From the cell containing the given text, extract its center point as [X, Y] coordinate. 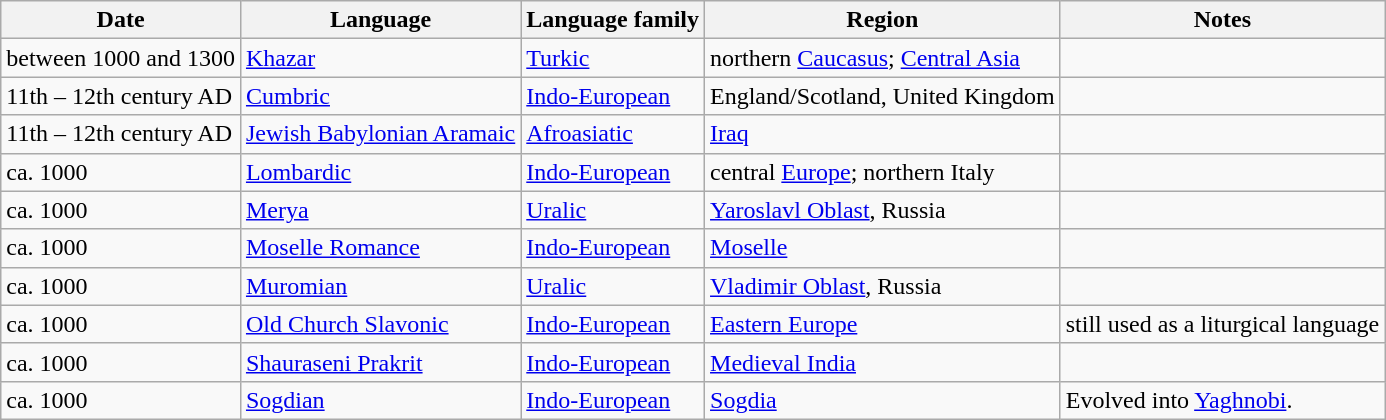
Medieval India [883, 362]
Date [121, 20]
Notes [1222, 20]
Eastern Europe [883, 324]
Evolved into Yaghnobi. [1222, 400]
Khazar [380, 58]
Shauraseni Prakrit [380, 362]
Moselle [883, 248]
Merya [380, 210]
Sogdia [883, 400]
Sogdian [380, 400]
Language family [613, 20]
Iraq [883, 134]
Jewish Babylonian Aramaic [380, 134]
Region [883, 20]
still used as a liturgical language [1222, 324]
Language [380, 20]
Muromian [380, 286]
Afroasiatic [613, 134]
Lombardic [380, 172]
between 1000 and 1300 [121, 58]
Yaroslavl Oblast, Russia [883, 210]
Cumbric [380, 96]
Moselle Romance [380, 248]
Turkic [613, 58]
Old Church Slavonic [380, 324]
central Europe; northern Italy [883, 172]
northern Caucasus; Central Asia [883, 58]
Vladimir Oblast, Russia [883, 286]
England/Scotland, United Kingdom [883, 96]
